Determine the (X, Y) coordinate at the center of the cell enclosing the given text.  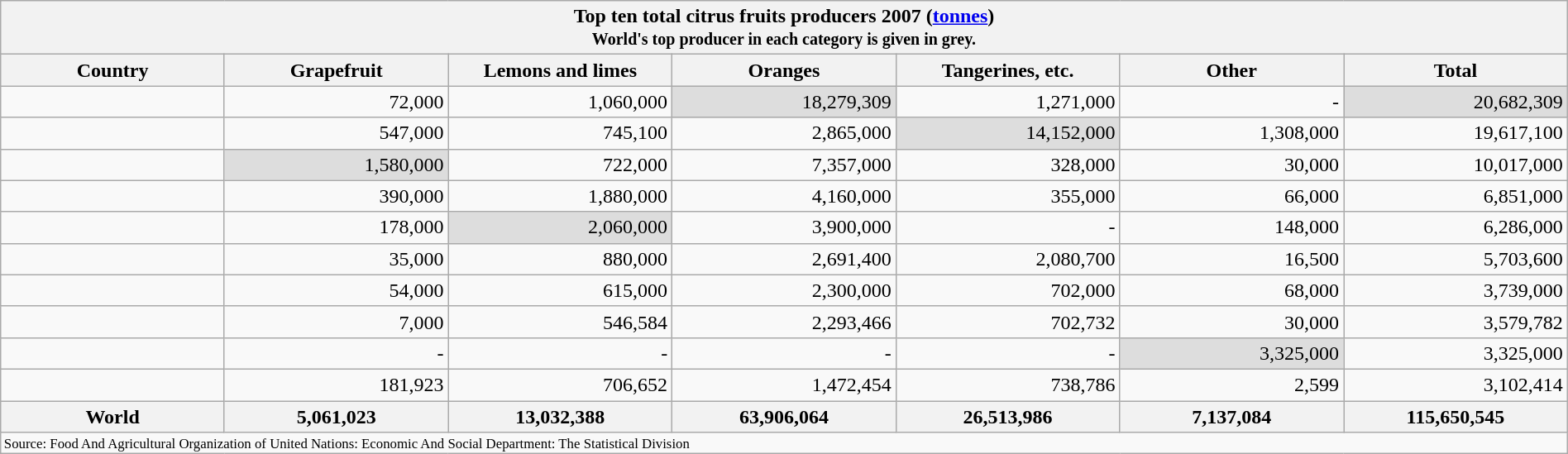
181,923 (336, 385)
2,691,400 (784, 259)
547,000 (336, 133)
63,906,064 (784, 416)
722,000 (561, 165)
16,500 (1232, 259)
1,472,454 (784, 385)
702,732 (1007, 322)
Grapefruit (336, 70)
5,703,600 (1456, 259)
546,584 (561, 322)
745,100 (561, 133)
13,032,388 (561, 416)
1,580,000 (336, 165)
390,000 (336, 196)
6,851,000 (1456, 196)
20,682,309 (1456, 102)
3,579,782 (1456, 322)
6,286,000 (1456, 227)
2,300,000 (784, 290)
26,513,986 (1007, 416)
115,650,545 (1456, 416)
3,739,000 (1456, 290)
2,060,000 (561, 227)
19,617,100 (1456, 133)
54,000 (336, 290)
7,000 (336, 322)
2,080,700 (1007, 259)
2,293,466 (784, 322)
Lemons and limes (561, 70)
615,000 (561, 290)
Source: Food And Agricultural Organization of United Nations: Economic And Social Department: The Statistical Division (784, 443)
Tangerines, etc. (1007, 70)
7,357,000 (784, 165)
18,279,309 (784, 102)
1,060,000 (561, 102)
3,900,000 (784, 227)
1,271,000 (1007, 102)
328,000 (1007, 165)
880,000 (561, 259)
Top ten total citrus fruits producers 2007 (tonnes) World's top producer in each category is given in grey. (784, 28)
738,786 (1007, 385)
68,000 (1232, 290)
1,880,000 (561, 196)
Total (1456, 70)
355,000 (1007, 196)
4,160,000 (784, 196)
2,599 (1232, 385)
1,308,000 (1232, 133)
Other (1232, 70)
702,000 (1007, 290)
World (112, 416)
14,152,000 (1007, 133)
Oranges (784, 70)
10,017,000 (1456, 165)
35,000 (336, 259)
148,000 (1232, 227)
7,137,084 (1232, 416)
178,000 (336, 227)
3,102,414 (1456, 385)
5,061,023 (336, 416)
Country (112, 70)
2,865,000 (784, 133)
66,000 (1232, 196)
72,000 (336, 102)
706,652 (561, 385)
